Identify which cell holds the provided text, then report its [x, y] central coordinate. 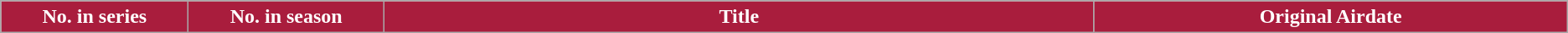
Original Airdate [1330, 17]
No. in season [286, 17]
Title [739, 17]
No. in series [95, 17]
